Capture the cell that displays the provided text and extract its (X, Y) central coordinate. 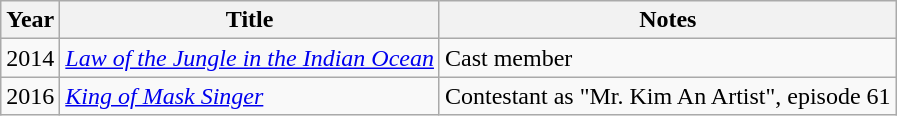
Contestant as "Mr. Kim An Artist", episode 61 (668, 96)
King of Mask Singer (250, 96)
2014 (30, 58)
Year (30, 20)
Cast member (668, 58)
Law of the Jungle in the Indian Ocean (250, 58)
Title (250, 20)
Notes (668, 20)
2016 (30, 96)
